Scan for the cell matching the given text and deliver its [X, Y] coordinate at center. 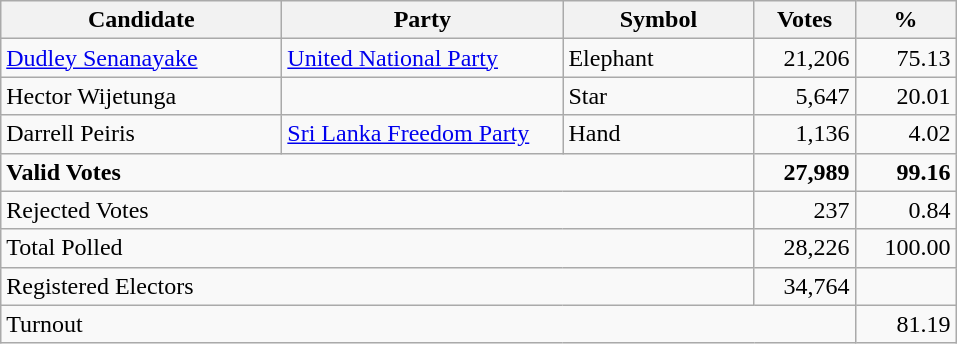
Candidate [142, 20]
Hector Wijetunga [142, 96]
Valid Votes [378, 172]
Rejected Votes [378, 210]
Total Polled [378, 248]
237 [804, 210]
5,647 [804, 96]
1,136 [804, 134]
% [906, 20]
100.00 [906, 248]
Registered Electors [378, 286]
21,206 [804, 58]
34,764 [804, 286]
Sri Lanka Freedom Party [422, 134]
99.16 [906, 172]
27,989 [804, 172]
Hand [658, 134]
4.02 [906, 134]
28,226 [804, 248]
Symbol [658, 20]
75.13 [906, 58]
Elephant [658, 58]
United National Party [422, 58]
Darrell Peiris [142, 134]
20.01 [906, 96]
81.19 [906, 324]
Votes [804, 20]
Turnout [428, 324]
Star [658, 96]
Dudley Senanayake [142, 58]
Party [422, 20]
0.84 [906, 210]
